Identify which cell holds the provided text, then report its [x, y] central coordinate. 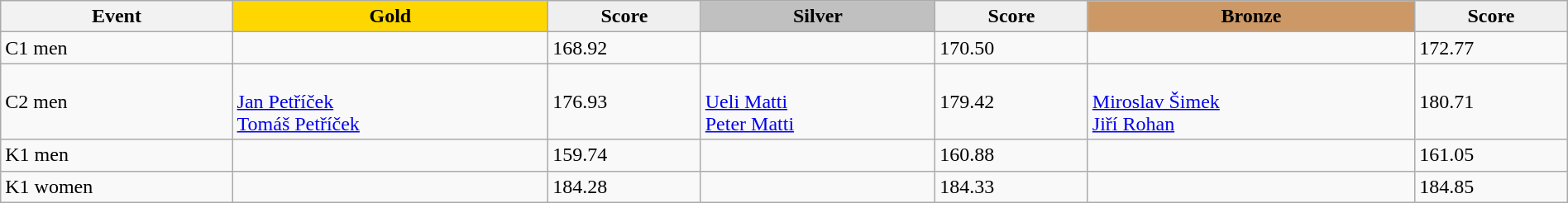
160.88 [1012, 155]
161.05 [1492, 155]
Silver [818, 17]
172.77 [1492, 48]
184.33 [1012, 186]
Ueli MattiPeter Matti [818, 101]
Bronze [1250, 17]
179.42 [1012, 101]
176.93 [625, 101]
Jan PetříčekTomáš Petříček [390, 101]
Event [117, 17]
184.28 [625, 186]
Miroslav ŠimekJiří Rohan [1250, 101]
Gold [390, 17]
170.50 [1012, 48]
C1 men [117, 48]
180.71 [1492, 101]
184.85 [1492, 186]
168.92 [625, 48]
159.74 [625, 155]
C2 men [117, 101]
K1 men [117, 155]
K1 women [117, 186]
